Determine the [X, Y] coordinate at the center of the cell enclosing the given text.  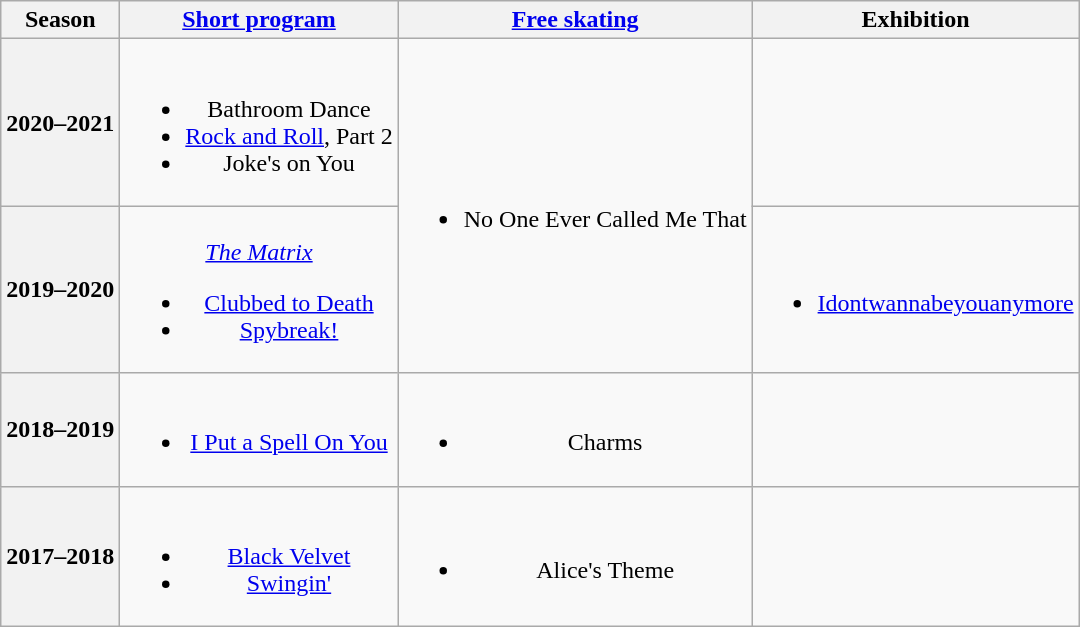
2019–2020 [60, 290]
Black Velvet Swingin' [259, 556]
Alice's Theme [575, 556]
2017–2018 [60, 556]
Free skating [575, 20]
Bathroom Dance Rock and Roll, Part 2 Joke's on You [259, 122]
Charms [575, 430]
Idontwannabeyouanymore [916, 290]
Season [60, 20]
I Put a Spell On You [259, 430]
No One Ever Called Me That [575, 206]
The MatrixClubbed to Death Spybreak! [259, 290]
Exhibition [916, 20]
Short program [259, 20]
2020–2021 [60, 122]
2018–2019 [60, 430]
